Locate the cell with the specified text and output its [x, y] center coordinate. 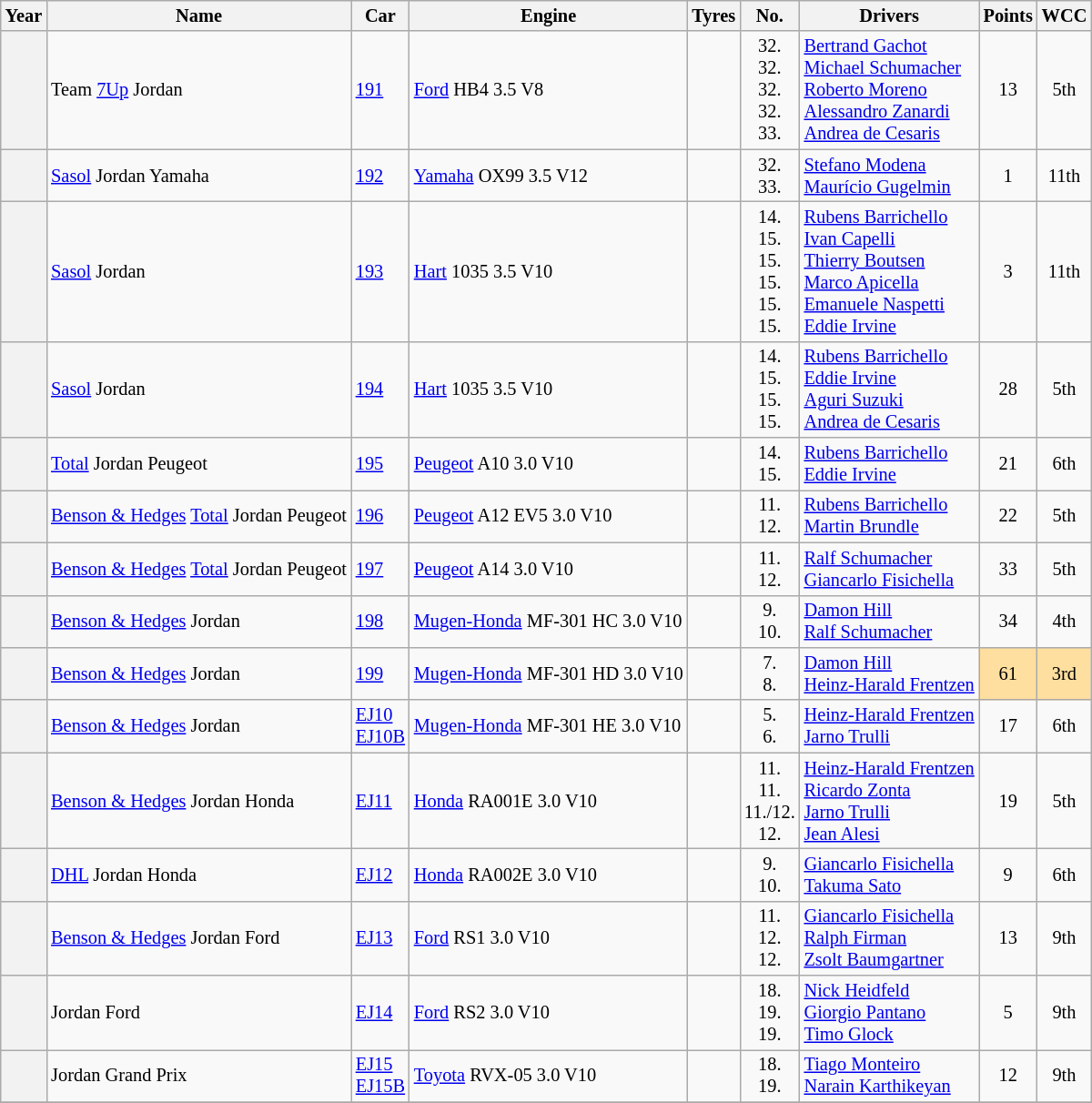
5.6. [770, 726]
192 [380, 176]
22 [1008, 516]
3rd [1065, 673]
11.11.11./12.12. [770, 801]
DHL Jordan Honda [198, 875]
Jordan Grand Prix [198, 1076]
Tyres [713, 15]
Rubens Barrichello Eddie Irvine [890, 464]
Heinz-Harald Frentzen Ricardo Zonta Jarno Trulli Jean Alesi [890, 801]
32.33. [770, 176]
193 [380, 271]
14.15.15.15. [770, 390]
61 [1008, 673]
17 [1008, 726]
Damon Hill Heinz-Harald Frentzen [890, 673]
Rubens Barrichello Martin Brundle [890, 516]
Damon Hill Ralf Schumacher [890, 622]
18.19. [770, 1076]
EJ15EJ15B [380, 1076]
11.12.12. [770, 938]
3 [1008, 271]
EJ13 [380, 938]
195 [380, 464]
196 [380, 516]
Bertrand Gachot Michael Schumacher Roberto Moreno Alessandro Zanardi Andrea de Cesaris [890, 90]
197 [380, 569]
Mugen-Honda MF-301 HD 3.0 V10 [549, 673]
Stefano Modena Maurício Gugelmin [890, 176]
Heinz-Harald Frentzen Jarno Trulli [890, 726]
7.8. [770, 673]
Sasol Jordan Yamaha [198, 176]
No. [770, 15]
Ralf Schumacher Giancarlo Fisichella [890, 569]
Toyota RVX-05 3.0 V10 [549, 1076]
WCC [1065, 15]
Tiago Monteiro Narain Karthikeyan [890, 1076]
Peugeot A12 EV5 3.0 V10 [549, 516]
Yamaha OX99 3.5 V12 [549, 176]
5 [1008, 1013]
Ford RS2 3.0 V10 [549, 1013]
21 [1008, 464]
Engine [549, 15]
198 [380, 622]
Year [24, 15]
Giancarlo Fisichella Takuma Sato [890, 875]
1 [1008, 176]
28 [1008, 390]
14.15. [770, 464]
EJ11 [380, 801]
Benson & Hedges Jordan Ford [198, 938]
Ford RS1 3.0 V10 [549, 938]
Drivers [890, 15]
Rubens Barrichello Ivan Capelli Thierry Boutsen Marco Apicella Emanuele Naspetti Eddie Irvine [890, 271]
Jordan Ford [198, 1013]
EJ10EJ10B [380, 726]
9 [1008, 875]
32.32.32.32.33. [770, 90]
191 [380, 90]
Name [198, 15]
Peugeot A14 3.0 V10 [549, 569]
194 [380, 390]
Ford HB4 3.5 V8 [549, 90]
199 [380, 673]
Car [380, 15]
Honda RA001E 3.0 V10 [549, 801]
Total Jordan Peugeot [198, 464]
14.15.15.15.15.15. [770, 271]
4th [1065, 622]
34 [1008, 622]
Honda RA002E 3.0 V10 [549, 875]
Nick Heidfeld Giorgio Pantano Timo Glock [890, 1013]
Giancarlo Fisichella Ralph Firman Zsolt Baumgartner [890, 938]
12 [1008, 1076]
EJ14 [380, 1013]
Mugen-Honda MF-301 HE 3.0 V10 [549, 726]
Peugeot A10 3.0 V10 [549, 464]
Points [1008, 15]
18.19.19. [770, 1013]
Team 7Up Jordan [198, 90]
19 [1008, 801]
Mugen-Honda MF-301 HC 3.0 V10 [549, 622]
Rubens Barrichello Eddie Irvine Aguri Suzuki Andrea de Cesaris [890, 390]
EJ12 [380, 875]
Benson & Hedges Jordan Honda [198, 801]
33 [1008, 569]
